Scan for the cell matching the given text and deliver its [X, Y] coordinate at center. 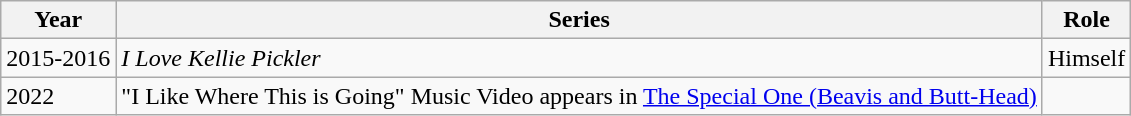
Series [580, 20]
2015-2016 [58, 58]
"I Like Where This is Going" Music Video appears in The Special One (Beavis and Butt-Head) [580, 96]
Year [58, 20]
Himself [1086, 58]
I Love Kellie Pickler [580, 58]
2022 [58, 96]
Role [1086, 20]
